Identify which cell holds the provided text, then report its (X, Y) central coordinate. 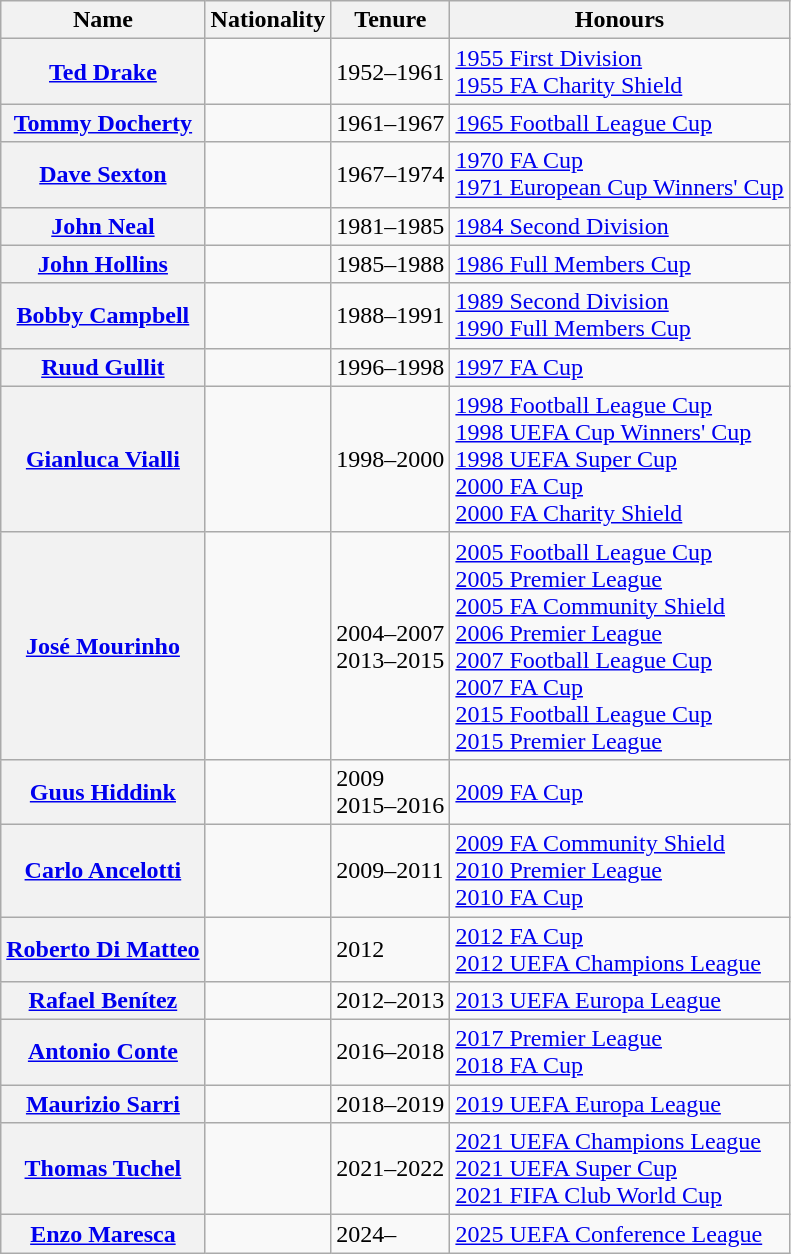
20092015–2016 (390, 792)
2018–2019 (390, 1104)
1998–2000 (390, 459)
Roberto Di Matteo (103, 948)
2019 UEFA Europa League (620, 1104)
Carlo Ancelotti (103, 870)
Gianluca Vialli (103, 459)
José Mourinho (103, 646)
1970 FA Cup1971 European Cup Winners' Cup (620, 174)
Antonio Conte (103, 1052)
1965 Football League Cup (620, 123)
2021–2022 (390, 1169)
John Hollins (103, 264)
2012 FA Cup2012 UEFA Champions League (620, 948)
2021 UEFA Champions League2021 UEFA Super Cup2021 FIFA Club World Cup (620, 1169)
1989 Second Division1990 Full Members Cup (620, 316)
1952–1961 (390, 72)
Guus Hiddink (103, 792)
1996–1998 (390, 367)
2012–2013 (390, 1001)
1985–1988 (390, 264)
1997 FA Cup (620, 367)
Rafael Benítez (103, 1001)
2009–2011 (390, 870)
Thomas Tuchel (103, 1169)
2025 UEFA Conference League (620, 1234)
1986 Full Members Cup (620, 264)
Name (103, 20)
2013 UEFA Europa League (620, 1001)
Nationality (268, 20)
1967–1974 (390, 174)
2016–2018 (390, 1052)
Tommy Docherty (103, 123)
Bobby Campbell (103, 316)
Ruud Gullit (103, 367)
2012 (390, 948)
Honours (620, 20)
2009 FA Cup (620, 792)
2009 FA Community Shield2010 Premier League2010 FA Cup (620, 870)
1961–1967 (390, 123)
Maurizio Sarri (103, 1104)
1984 Second Division (620, 226)
1998 Football League Cup1998 UEFA Cup Winners' Cup1998 UEFA Super Cup2000 FA Cup2000 FA Charity Shield (620, 459)
Tenure (390, 20)
2024– (390, 1234)
1988–1991 (390, 316)
John Neal (103, 226)
1981–1985 (390, 226)
Ted Drake (103, 72)
2004–20072013–2015 (390, 646)
Enzo Maresca (103, 1234)
2017 Premier League2018 FA Cup (620, 1052)
Dave Sexton (103, 174)
1955 First Division1955 FA Charity Shield (620, 72)
